Scan for the cell matching the given text and deliver its (X, Y) coordinate at center. 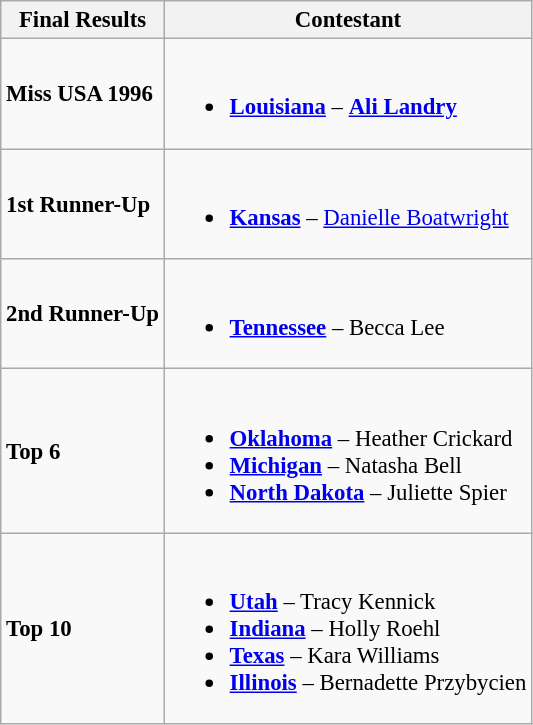
Contestant (348, 20)
Tennessee – Becca Lee (348, 314)
Louisiana – Ali Landry (348, 94)
Oklahoma – Heather Crickard Michigan – Natasha Bell North Dakota – Juliette Spier (348, 451)
2nd Runner-Up (83, 314)
Kansas – Danielle Boatwright (348, 204)
Utah – Tracy Kennick Indiana – Holly Roehl Texas – Kara Williams Illinois – Bernadette Przybycien (348, 628)
Top 6 (83, 451)
Miss USA 1996 (83, 94)
Top 10 (83, 628)
1st Runner-Up (83, 204)
Final Results (83, 20)
